Pinpoint the cell where the given text exists, returning its (X, Y) midpoint coordinate. 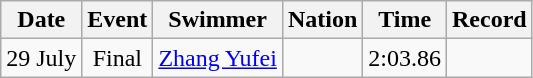
Swimmer (218, 20)
Record (490, 20)
Nation (322, 20)
Date (42, 20)
Final (118, 58)
Event (118, 20)
Time (405, 20)
2:03.86 (405, 58)
Zhang Yufei (218, 58)
29 July (42, 58)
